Detect which cell encompasses the target text, then output its [X, Y] center coordinate. 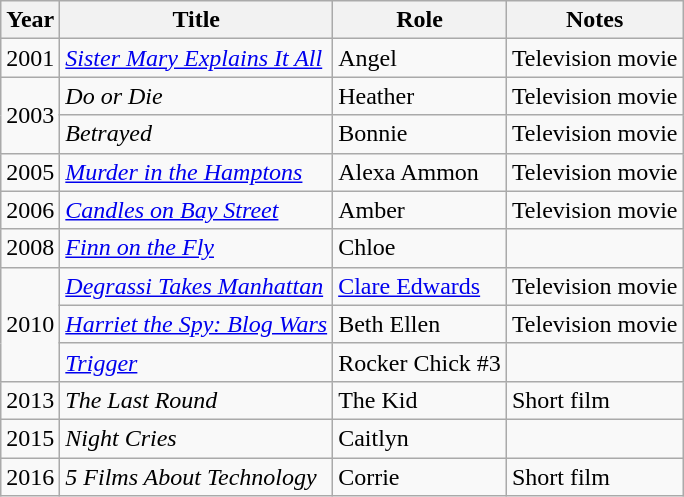
Year [30, 20]
2001 [30, 58]
Rocker Chick #3 [420, 362]
2013 [30, 400]
The Kid [420, 400]
2010 [30, 324]
The Last Round [196, 400]
Betrayed [196, 134]
Candles on Bay Street [196, 210]
Murder in the Hamptons [196, 172]
Chloe [420, 248]
Corrie [420, 477]
Night Cries [196, 438]
Sister Mary Explains It All [196, 58]
2006 [30, 210]
2015 [30, 438]
2008 [30, 248]
Angel [420, 58]
Alexa Ammon [420, 172]
Title [196, 20]
Trigger [196, 362]
2003 [30, 115]
Finn on the Fly [196, 248]
Clare Edwards [420, 286]
Bonnie [420, 134]
Notes [594, 20]
2005 [30, 172]
Degrassi Takes Manhattan [196, 286]
Amber [420, 210]
Harriet the Spy: Blog Wars [196, 324]
2016 [30, 477]
Do or Die [196, 96]
Role [420, 20]
Caitlyn [420, 438]
5 Films About Technology [196, 477]
Heather [420, 96]
Beth Ellen [420, 324]
